Find where the given text appears and provide that cell's center as (x, y) coordinate. 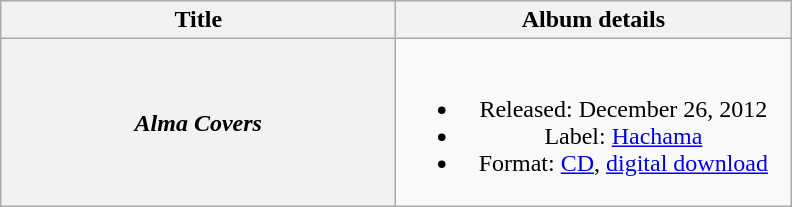
Album details (594, 20)
Released: December 26, 2012Label: HachamaFormat: CD, digital download (594, 122)
Title (198, 20)
Alma Covers (198, 122)
